Search for the cell housing the specified text and yield its (X, Y) center coordinate. 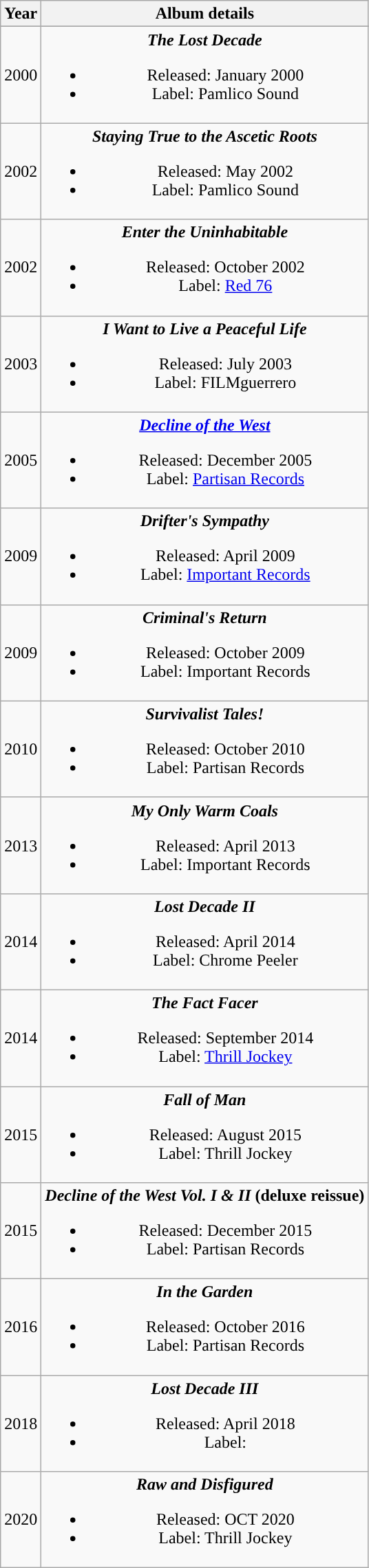
The Lost DecadeReleased: January 2000Label: Pamlico Sound (205, 75)
2016 (21, 1327)
Staying True to the Ascetic RootsReleased: May 2002Label: Pamlico Sound (205, 171)
Decline of the West Vol. I & II (deluxe reissue)Released: December 2015Label: Partisan Records (205, 1231)
I Want to Live a Peaceful LifeReleased: July 2003Label: FILMguerrero (205, 364)
My Only Warm CoalsReleased: April 2013Label: Important Records (205, 845)
Year (21, 14)
In the GardenReleased: October 2016Label: Partisan Records (205, 1327)
2000 (21, 75)
2018 (21, 1424)
2020 (21, 1520)
The Fact FacerReleased: September 2014Label: Thrill Jockey (205, 1038)
2003 (21, 364)
2010 (21, 749)
2005 (21, 460)
Lost Decade IIReleased: April 2014Label: Chrome Peeler (205, 941)
Lost Decade IIIReleased: April 2018Label: (205, 1424)
Decline of the WestReleased: December 2005Label: Partisan Records (205, 460)
Enter the UninhabitableReleased: October 2002Label: Red 76 (205, 268)
Album details (205, 14)
Drifter's SympathyReleased: April 2009Label: Important Records (205, 556)
Criminal's ReturnReleased: October 2009Label: Important Records (205, 653)
Raw and DisfiguredReleased: OCT 2020Label: Thrill Jockey (205, 1520)
2013 (21, 845)
Survivalist Tales!Released: October 2010Label: Partisan Records (205, 749)
Fall of ManReleased: August 2015Label: Thrill Jockey (205, 1135)
